Locate the cell with the specified text and output its (X, Y) center coordinate. 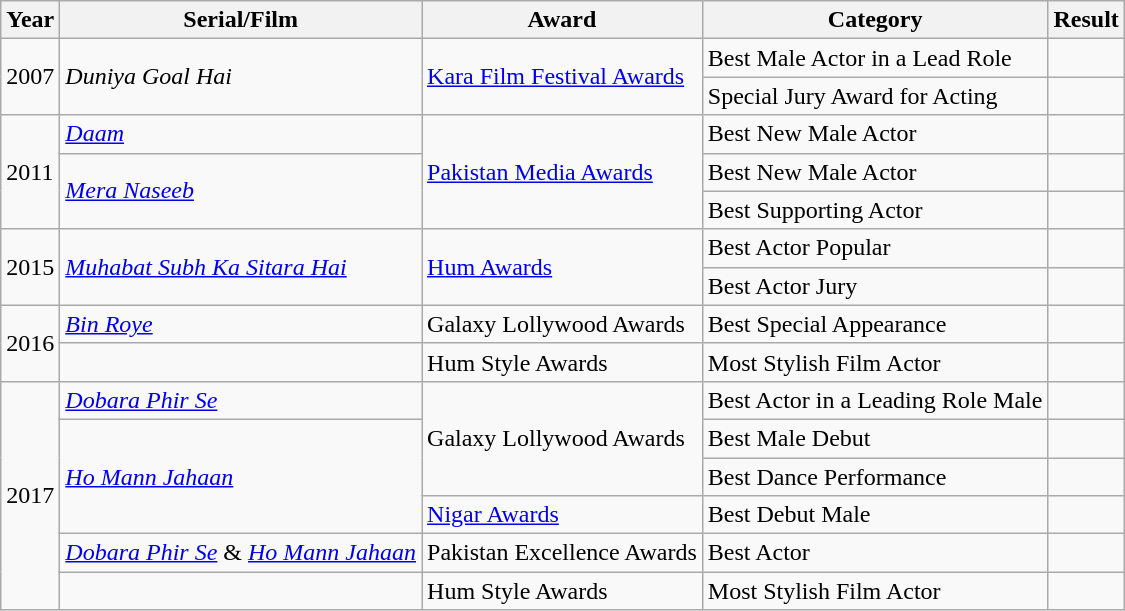
Best Actor Jury (875, 286)
Best Dance Performance (875, 477)
Special Jury Award for Acting (875, 96)
2016 (30, 343)
Best Male Actor in a Lead Role (875, 58)
Best Actor Popular (875, 248)
Serial/Film (241, 20)
2011 (30, 172)
Pakistan Excellence Awards (562, 553)
Ho Mann Jahaan (241, 476)
Nigar Awards (562, 515)
2017 (30, 495)
2015 (30, 267)
Award (562, 20)
Best Male Debut (875, 438)
Best Actor (875, 553)
Dobara Phir Se & Ho Mann Jahaan (241, 553)
Hum Awards (562, 267)
Bin Roye (241, 324)
Best Debut Male (875, 515)
Dobara Phir Se (241, 400)
Mera Naseeb (241, 191)
Duniya Goal Hai (241, 77)
Best Special Appearance (875, 324)
Muhabat Subh Ka Sitara Hai (241, 267)
Best Actor in a Leading Role Male (875, 400)
Kara Film Festival Awards (562, 77)
Best Supporting Actor (875, 210)
2007 (30, 77)
Category (875, 20)
Pakistan Media Awards (562, 172)
Result (1086, 20)
Year (30, 20)
Daam (241, 134)
